Extract the (x, y) coordinate from the center of the cell holding the provided text.  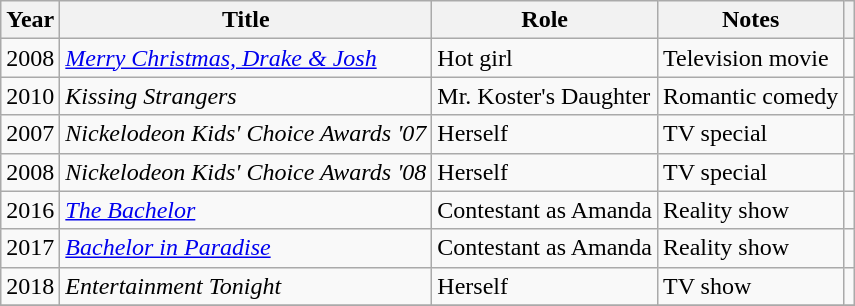
Bachelor in Paradise (246, 248)
Year (30, 20)
Entertainment Tonight (246, 286)
Hot girl (545, 58)
Notes (750, 20)
2016 (30, 210)
Television movie (750, 58)
2007 (30, 134)
Kissing Strangers (246, 96)
2017 (30, 248)
Romantic comedy (750, 96)
Role (545, 20)
Nickelodeon Kids' Choice Awards '08 (246, 172)
Nickelodeon Kids' Choice Awards '07 (246, 134)
Title (246, 20)
The Bachelor (246, 210)
Merry Christmas, Drake & Josh (246, 58)
Mr. Koster's Daughter (545, 96)
2010 (30, 96)
TV show (750, 286)
2018 (30, 286)
